Find where the given text appears and provide that cell's center as (X, Y) coordinate. 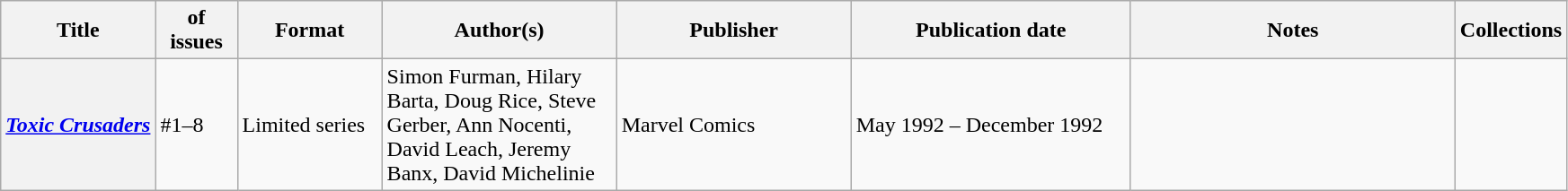
Author(s) (500, 30)
Notes (1292, 30)
Simon Furman, Hilary Barta, Doug Rice, Steve Gerber, Ann Nocenti, David Leach, Jeremy Banx, David Michelinie (500, 125)
Toxic Crusaders (78, 125)
Title (78, 30)
May 1992 – December 1992 (990, 125)
Limited series (309, 125)
Marvel Comics (733, 125)
Format (309, 30)
Publication date (990, 30)
of issues (196, 30)
Collections (1510, 30)
#1–8 (196, 125)
Publisher (733, 30)
